Output the (X, Y) coordinate of the center of the cell containing the given text.  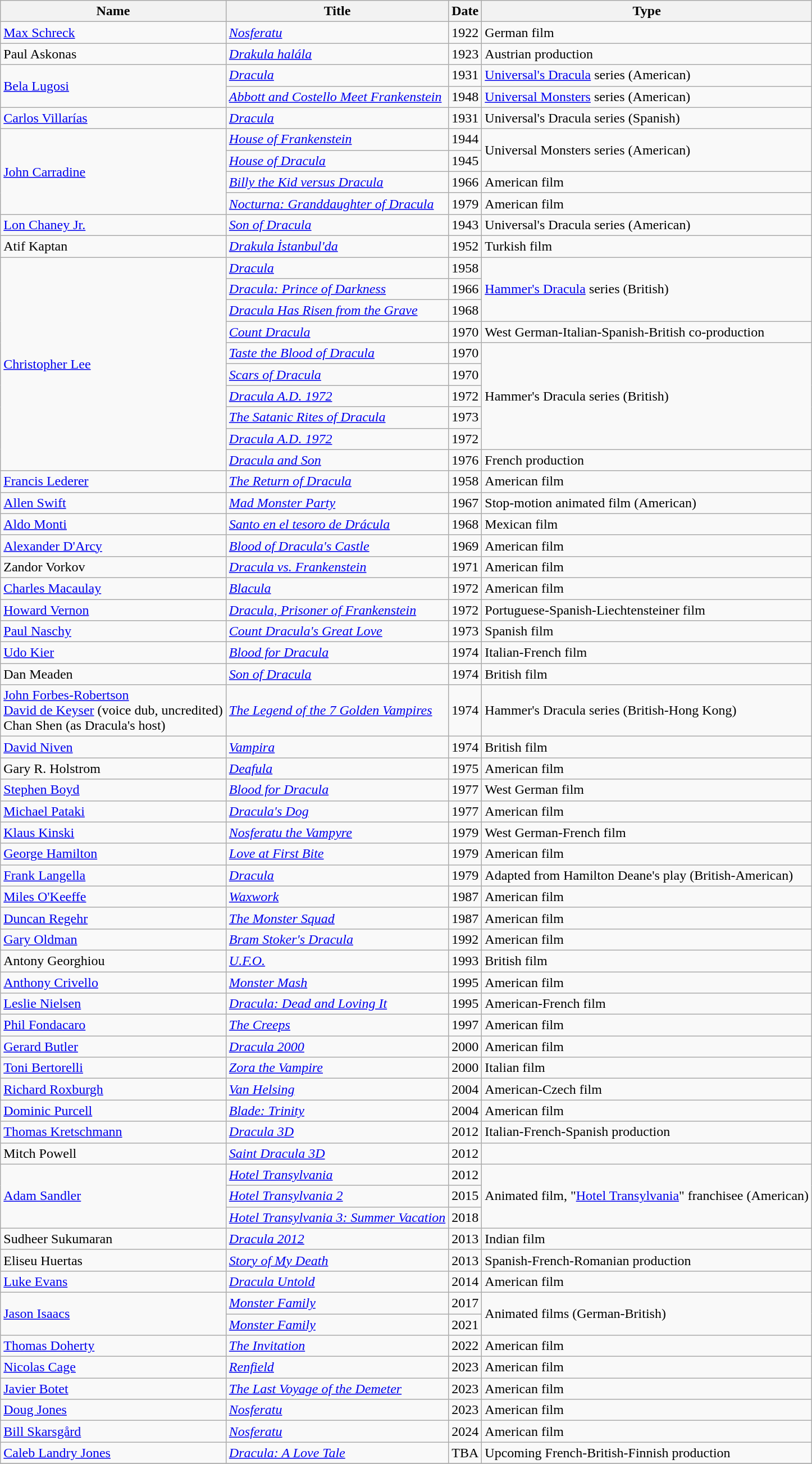
Nosferatu the Vampyre (337, 833)
Mexican film (647, 524)
French production (647, 460)
Renfield (337, 1367)
The Invitation (337, 1346)
Dracula 3D (337, 1132)
Stephen Boyd (113, 790)
Leslie Nielsen (113, 1004)
The Monster Squad (337, 918)
Doug Jones (113, 1410)
Dracula 2000 (337, 1047)
American-French film (647, 1004)
Dracula's Dog (337, 811)
Italian-French film (647, 653)
Dracula, Prisoner of Frankenstein (337, 610)
Type (647, 11)
Aldo Monti (113, 524)
Dracula: Prince of Darkness (337, 289)
Michael Pataki (113, 811)
Duncan Regehr (113, 918)
Christopher Lee (113, 364)
The Return of Dracula (337, 481)
West German-French film (647, 833)
Dracula Untold (337, 1281)
1969 (465, 545)
2024 (465, 1431)
1967 (465, 503)
1971 (465, 567)
Bela Lugosi (113, 86)
Hotel Transylvania 2 (337, 1196)
Hammer's Dracula series (British-Hong Kong) (647, 711)
2021 (465, 1324)
Italian film (647, 1068)
1943 (465, 225)
Adapted from Hamilton Deane's play (British-American) (647, 875)
Thomas Doherty (113, 1346)
Mitch Powell (113, 1153)
Gary Oldman (113, 939)
Date (465, 11)
Nicolas Cage (113, 1367)
Luke Evans (113, 1281)
Dracula vs. Frankenstein (337, 567)
Howard Vernon (113, 610)
Lon Chaney Jr. (113, 225)
Monster Mash (337, 983)
Italian-French-Spanish production (647, 1132)
Title (337, 11)
Hotel Transylvania 3: Summer Vacation (337, 1217)
Sudheer Sukumaran (113, 1239)
Dracula and Son (337, 460)
Dan Meaden (113, 674)
Charles Macaulay (113, 588)
Indian film (647, 1239)
David Niven (113, 747)
1993 (465, 961)
Taste the Blood of Dracula (337, 353)
Name (113, 11)
German film (647, 33)
The Satanic Rites of Dracula (337, 417)
House of Frankenstein (337, 139)
West German film (647, 790)
Caleb Landry Jones (113, 1453)
Atif Kaptan (113, 246)
Animated film, "Hotel Transylvania" franchisee (American) (647, 1196)
Spanish film (647, 631)
Paul Naschy (113, 631)
Allen Swift (113, 503)
John Forbes-RobertsonDavid de Keyser (voice dub, uncredited)Chan Shen (as Dracula's host) (113, 711)
American-Czech film (647, 1089)
Count Dracula (337, 332)
Dracula: A Love Tale (337, 1453)
Dracula 2012 (337, 1239)
Zora the Vampire (337, 1068)
Thomas Kretschmann (113, 1132)
1945 (465, 161)
George Hamilton (113, 854)
1944 (465, 139)
1952 (465, 246)
Dracula Has Risen from the Grave (337, 311)
Turkish film (647, 246)
The Creeps (337, 1025)
Saint Dracula 3D (337, 1153)
Paul Askonas (113, 54)
Frank Langella (113, 875)
House of Dracula (337, 161)
Blood of Dracula's Castle (337, 545)
Blacula (337, 588)
1992 (465, 939)
Francis Lederer (113, 481)
U.F.O. (337, 961)
2014 (465, 1281)
1923 (465, 54)
Bram Stoker's Dracula (337, 939)
Universal's Dracula series (Spanish) (647, 118)
Nocturna: Granddaughter of Dracula (337, 203)
Gerard Butler (113, 1047)
Van Helsing (337, 1089)
Love at First Bite (337, 854)
Upcoming French-British-Finnish production (647, 1453)
2017 (465, 1303)
Miles O'Keeffe (113, 897)
Story of My Death (337, 1260)
Max Schreck (113, 33)
Waxwork (337, 897)
Deafula (337, 769)
Dracula: Dead and Loving It (337, 1004)
Zandor Vorkov (113, 567)
Udo Kier (113, 653)
Drakula İstanbul'da (337, 246)
Alexander D'Arcy (113, 545)
Carlos Villarías (113, 118)
Abbott and Costello Meet Frankenstein (337, 97)
Santo en el tesoro de Drácula (337, 524)
West German-Italian-Spanish-British co-production (647, 332)
Stop-motion animated film (American) (647, 503)
Portuguese-Spanish-Liechtensteiner film (647, 610)
Javier Botet (113, 1389)
John Carradine (113, 171)
1997 (465, 1025)
1976 (465, 460)
Spanish-French-Romanian production (647, 1260)
1948 (465, 97)
Antony Georghiou (113, 961)
Gary R. Holstrom (113, 769)
Adam Sandler (113, 1196)
2018 (465, 1217)
Phil Fondacaro (113, 1025)
Dominic Purcell (113, 1111)
Bill Skarsgård (113, 1431)
Billy the Kid versus Dracula (337, 182)
Scars of Dracula (337, 375)
Blade: Trinity (337, 1111)
Anthony Crivello (113, 983)
Austrian production (647, 54)
Eliseu Huertas (113, 1260)
1975 (465, 769)
Jason Isaacs (113, 1313)
2015 (465, 1196)
TBA (465, 1453)
Toni Bertorelli (113, 1068)
Animated films (German-British) (647, 1313)
Hotel Transylvania (337, 1175)
Vampira (337, 747)
Count Dracula's Great Love (337, 631)
The Last Voyage of the Demeter (337, 1389)
1922 (465, 33)
Mad Monster Party (337, 503)
Drakula halála (337, 54)
The Legend of the 7 Golden Vampires (337, 711)
Richard Roxburgh (113, 1089)
Klaus Kinski (113, 833)
2022 (465, 1346)
